Search for the cell housing the specified text and yield its (X, Y) center coordinate. 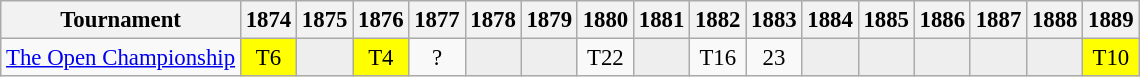
1879 (549, 20)
1888 (1055, 20)
23 (774, 58)
1878 (493, 20)
1882 (718, 20)
1880 (605, 20)
1874 (268, 20)
1877 (437, 20)
1889 (1111, 20)
T10 (1111, 58)
Tournament (121, 20)
? (437, 58)
T4 (381, 58)
T16 (718, 58)
1876 (381, 20)
1883 (774, 20)
1875 (325, 20)
T22 (605, 58)
1887 (998, 20)
The Open Championship (121, 58)
1884 (830, 20)
1886 (942, 20)
1881 (661, 20)
T6 (268, 58)
1885 (886, 20)
